Pinpoint the cell where the given text exists, returning its [X, Y] midpoint coordinate. 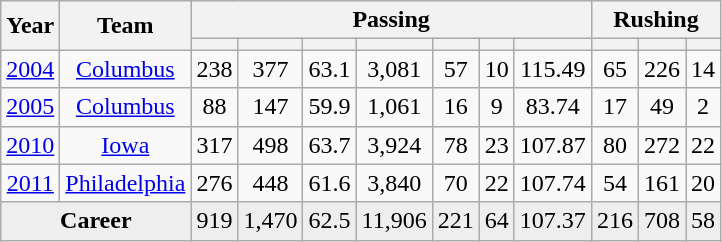
20 [704, 183]
107.37 [552, 221]
276 [214, 183]
Passing [392, 20]
14 [704, 69]
2 [704, 107]
17 [614, 107]
88 [214, 107]
9 [496, 107]
54 [614, 183]
919 [214, 221]
Rushing [656, 20]
Team [126, 26]
57 [456, 69]
49 [662, 107]
78 [456, 145]
2011 [30, 183]
498 [270, 145]
3,840 [394, 183]
16 [456, 107]
83.74 [552, 107]
23 [496, 145]
147 [270, 107]
62.5 [330, 221]
216 [614, 221]
59.9 [330, 107]
221 [456, 221]
61.6 [330, 183]
377 [270, 69]
63.1 [330, 69]
65 [614, 69]
Year [30, 26]
58 [704, 221]
708 [662, 221]
2005 [30, 107]
80 [614, 145]
317 [214, 145]
10 [496, 69]
107.87 [552, 145]
238 [214, 69]
2004 [30, 69]
1,470 [270, 221]
Iowa [126, 145]
64 [496, 221]
Career [96, 221]
448 [270, 183]
161 [662, 183]
115.49 [552, 69]
70 [456, 183]
3,081 [394, 69]
63.7 [330, 145]
Philadelphia [126, 183]
11,906 [394, 221]
2010 [30, 145]
1,061 [394, 107]
3,924 [394, 145]
272 [662, 145]
107.74 [552, 183]
226 [662, 69]
